Search for the cell housing the specified text and yield its (X, Y) center coordinate. 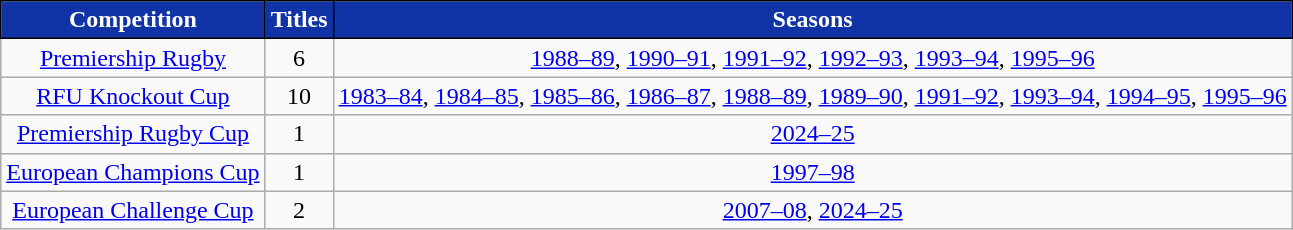
1988–89, 1990–91, 1991–92, 1992–93, 1993–94, 1995–96 (812, 58)
1997–98 (812, 172)
10 (299, 96)
European Champions Cup (133, 172)
RFU Knockout Cup (133, 96)
6 (299, 58)
2024–25 (812, 134)
Premiership Rugby Cup (133, 134)
2007–08, 2024–25 (812, 210)
2 (299, 210)
Titles (299, 20)
Premiership Rugby (133, 58)
1983–84, 1984–85, 1985–86, 1986–87, 1988–89, 1989–90, 1991–92, 1993–94, 1994–95, 1995–96 (812, 96)
Seasons (812, 20)
Competition (133, 20)
European Challenge Cup (133, 210)
